Return the [X, Y] coordinate for the center point of the cell that contains the specified text.  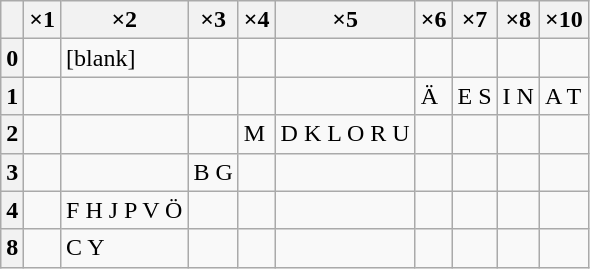
×5 [345, 20]
M [256, 134]
×3 [213, 20]
×7 [474, 20]
E S [474, 96]
×2 [124, 20]
Ä [434, 96]
B G [213, 172]
4 [12, 210]
8 [12, 248]
3 [12, 172]
0 [12, 58]
×4 [256, 20]
D K L O R U [345, 134]
×1 [42, 20]
A T [564, 96]
2 [12, 134]
I N [518, 96]
[blank] [124, 58]
1 [12, 96]
C Y [124, 248]
×6 [434, 20]
×10 [564, 20]
F H J P V Ö [124, 210]
×8 [518, 20]
